Return [x, y] of the center of cell containing provided text 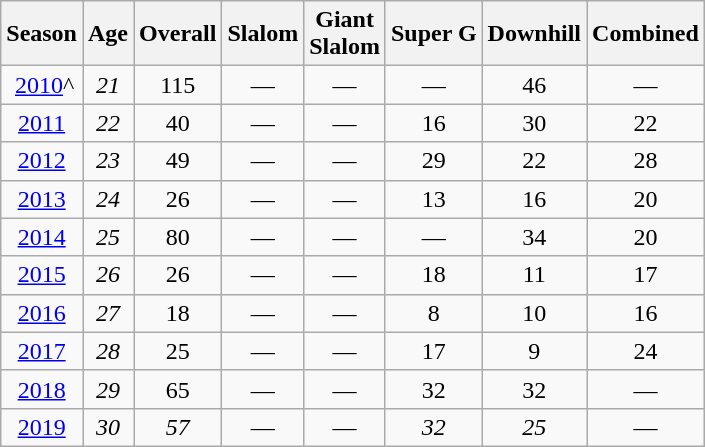
46 [534, 85]
80 [178, 237]
Super G [434, 34]
2017 [42, 351]
34 [534, 237]
27 [108, 313]
10 [534, 313]
2018 [42, 389]
23 [108, 161]
Season [42, 34]
2016 [42, 313]
21 [108, 85]
115 [178, 85]
Slalom [263, 34]
2014 [42, 237]
57 [178, 427]
Downhill [534, 34]
2012 [42, 161]
Age [108, 34]
9 [534, 351]
2019 [42, 427]
2015 [42, 275]
2013 [42, 199]
13 [434, 199]
GiantSlalom [345, 34]
40 [178, 123]
Combined [646, 34]
8 [434, 313]
11 [534, 275]
2011 [42, 123]
49 [178, 161]
2010^ [42, 85]
65 [178, 389]
Overall [178, 34]
